Pinpoint the cell where the given text exists, returning its (X, Y) midpoint coordinate. 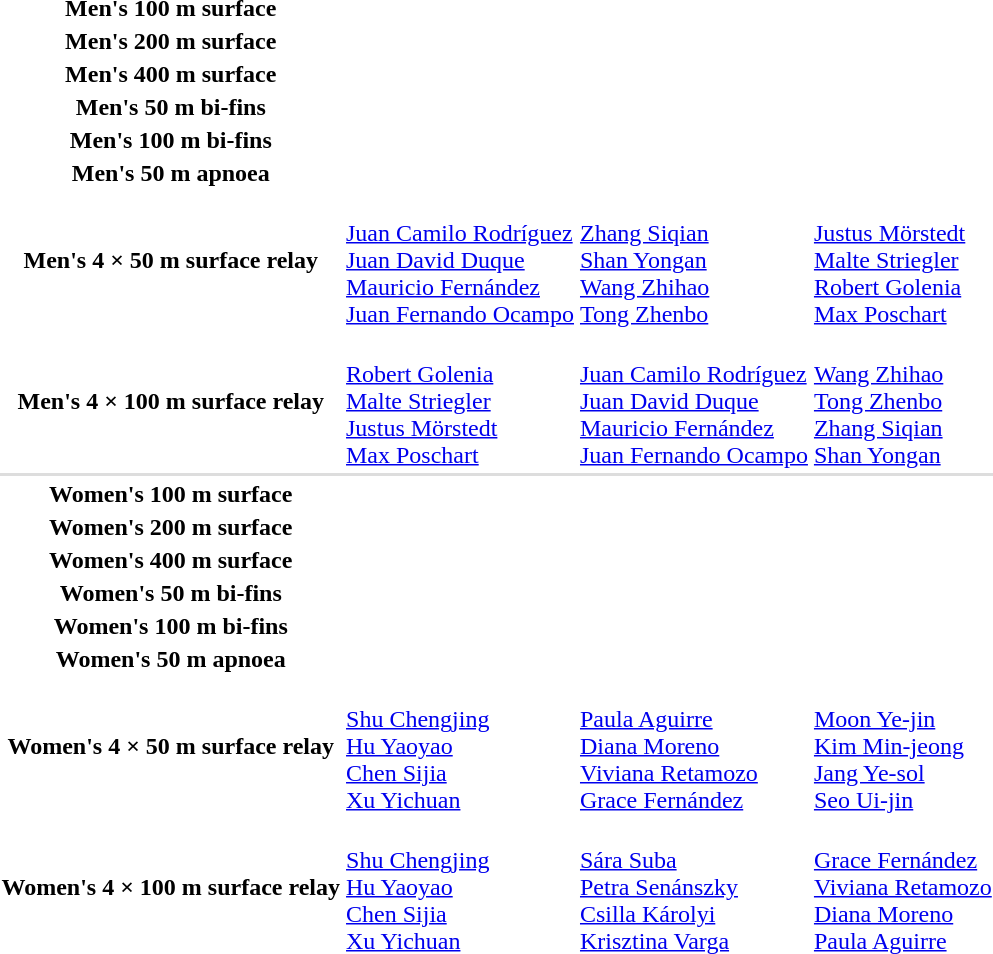
Women's 400 m surface (171, 560)
Women's 100 m surface (171, 494)
Women's 50 m bi-fins (171, 593)
Men's 50 m apnoea (171, 173)
Men's 100 m bi-fins (171, 140)
Women's 200 m surface (171, 527)
Men's 4 × 100 m surface relay (171, 401)
Shu ChengjingHu YaoyaoChen SijiaXu Yichuan (460, 746)
Women's 100 m bi-fins (171, 626)
Men's 200 m surface (171, 41)
Moon Ye-jinKim Min-jeongJang Ye-solSeo Ui-jin (902, 746)
Robert GoleniaMalte StrieglerJustus MörstedtMax Poschart (460, 401)
Wang ZhihaoTong ZhenboZhang SiqianShan Yongan (902, 401)
Zhang SiqianShan YonganWang ZhihaoTong Zhenbo (694, 260)
Paula AguirreDiana MorenoViviana RetamozoGrace Fernández (694, 746)
Men's 400 m surface (171, 74)
Men's 4 × 50 m surface relay (171, 260)
Justus MörstedtMalte StrieglerRobert GoleniaMax Poschart (902, 260)
Women's 50 m apnoea (171, 659)
Men's 50 m bi-fins (171, 107)
Women's 4 × 50 m surface relay (171, 746)
